Scan for the cell matching the given text and deliver its [x, y] coordinate at center. 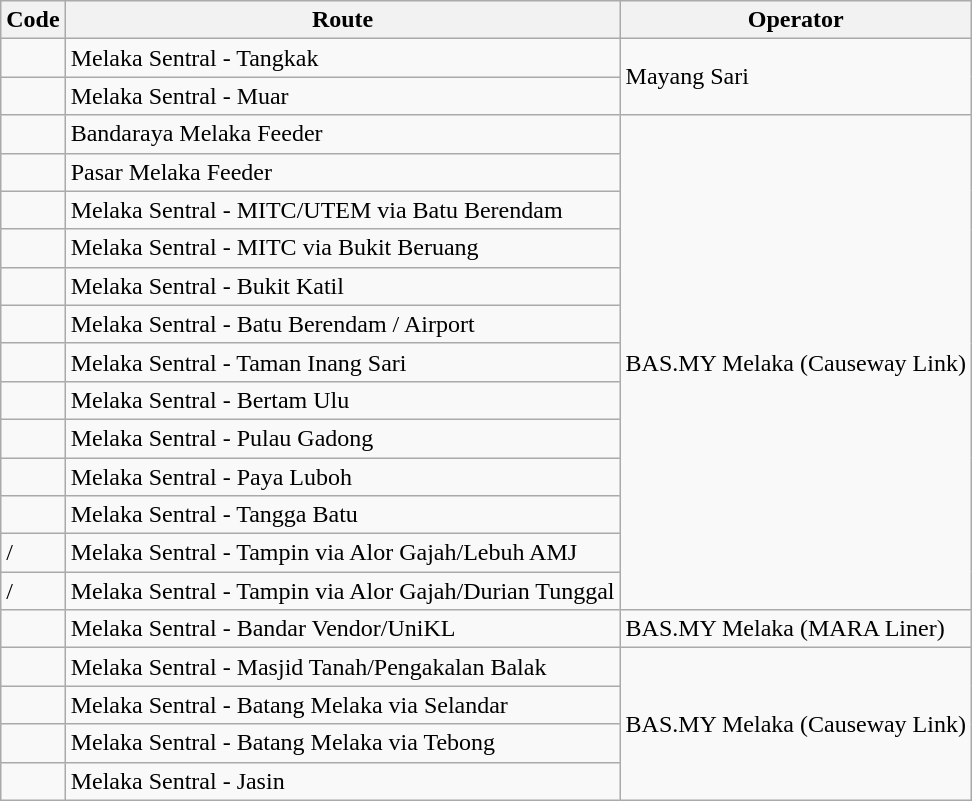
Melaka Sentral - Bukit Katil [342, 286]
Melaka Sentral - Muar [342, 96]
Code [33, 20]
Operator [796, 20]
Melaka Sentral - Batu Berendam / Airport [342, 324]
Melaka Sentral - Masjid Tanah/Pengakalan Balak [342, 667]
Melaka Sentral - MITC via Bukit Beruang [342, 248]
Melaka Sentral - Jasin [342, 781]
Melaka Sentral - Tampin via Alor Gajah/Durian Tunggal [342, 591]
Melaka Sentral - Tangkak [342, 58]
Bandaraya Melaka Feeder [342, 134]
Melaka Sentral - MITC/UTEM via Batu Berendam [342, 210]
Melaka Sentral - Batang Melaka via Selandar [342, 705]
Melaka Sentral - Tangga Batu [342, 515]
Melaka Sentral - Bertam Ulu [342, 400]
BAS.MY Melaka (MARA Liner) [796, 629]
Melaka Sentral - Taman Inang Sari [342, 362]
Melaka Sentral - Batang Melaka via Tebong [342, 743]
Melaka Sentral - Bandar Vendor/UniKL [342, 629]
Pasar Melaka Feeder [342, 172]
Melaka Sentral - Pulau Gadong [342, 438]
Melaka Sentral - Paya Luboh [342, 477]
Melaka Sentral - Tampin via Alor Gajah/Lebuh AMJ [342, 553]
Route [342, 20]
Mayang Sari [796, 77]
